Provide the [x, y] coordinate of the cell's center where the given text is located.  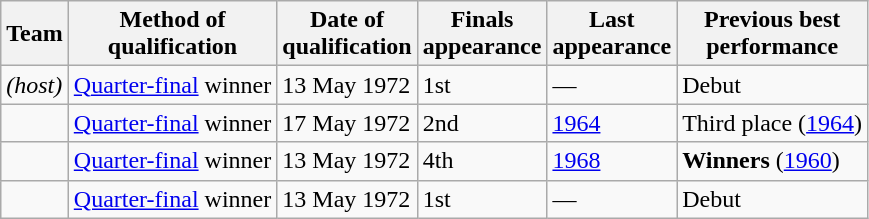
Lastappearance [612, 34]
Team [35, 34]
Third place (1964) [772, 123]
4th [482, 161]
Date ofqualification [347, 34]
Method ofqualification [172, 34]
2nd [482, 123]
Previous bestperformance [772, 34]
Finalsappearance [482, 34]
(host) [35, 85]
17 May 1972 [347, 123]
Winners (1960) [772, 161]
1964 [612, 123]
1968 [612, 161]
